Extract the (X, Y) coordinate from the center of the cell holding the provided text.  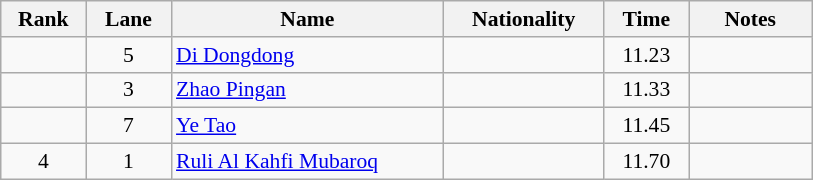
5 (128, 55)
11.70 (646, 162)
7 (128, 126)
Zhao Pingan (308, 90)
Time (646, 19)
1 (128, 162)
3 (128, 90)
11.45 (646, 126)
Di Dongdong (308, 55)
Lane (128, 19)
Rank (44, 19)
Ye Tao (308, 126)
11.23 (646, 55)
4 (44, 162)
Ruli Al Kahfi Mubaroq (308, 162)
11.33 (646, 90)
Name (308, 19)
Nationality (524, 19)
Notes (750, 19)
